Provide the (X, Y) coordinate of the cell's center where the given text is located.  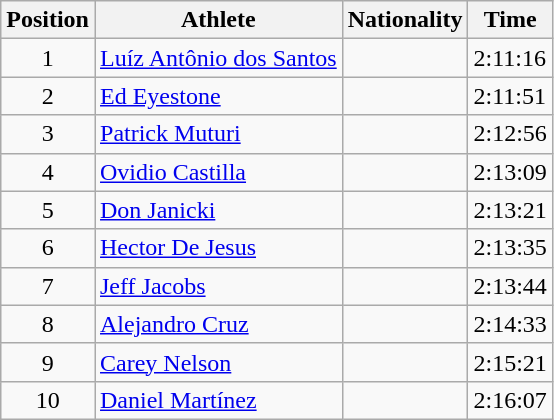
Patrick Muturi (218, 134)
Hector De Jesus (218, 248)
8 (48, 324)
2 (48, 96)
2:13:35 (510, 248)
2:13:21 (510, 210)
Luíz Antônio dos Santos (218, 58)
Time (510, 20)
2:15:21 (510, 362)
Daniel Martínez (218, 400)
2:13:44 (510, 286)
5 (48, 210)
2:16:07 (510, 400)
2:13:09 (510, 172)
2:11:51 (510, 96)
Jeff Jacobs (218, 286)
2:11:16 (510, 58)
3 (48, 134)
4 (48, 172)
Don Janicki (218, 210)
2:14:33 (510, 324)
Position (48, 20)
Alejandro Cruz (218, 324)
1 (48, 58)
Ed Eyestone (218, 96)
6 (48, 248)
7 (48, 286)
Ovidio Castilla (218, 172)
Carey Nelson (218, 362)
Nationality (405, 20)
9 (48, 362)
Athlete (218, 20)
2:12:56 (510, 134)
10 (48, 400)
